Identify which cell holds the provided text, then report its (x, y) central coordinate. 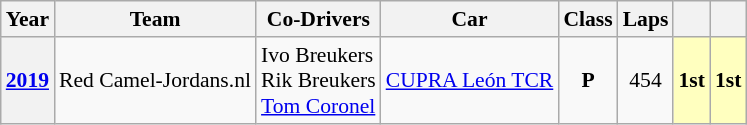
Ivo Breukers Rik Breukers Tom Coronel (318, 80)
Laps (646, 19)
CUPRA León TCR (470, 80)
454 (646, 80)
Team (155, 19)
Car (470, 19)
Year (28, 19)
Red Camel-Jordans.nl (155, 80)
2019 (28, 80)
Co-Drivers (318, 19)
Class (588, 19)
P (588, 80)
